Provide the [x, y] coordinate of the cell's center where the given text is located.  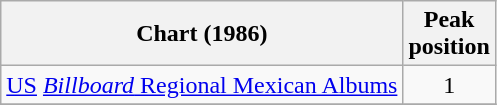
1 [449, 85]
Peakposition [449, 34]
Chart (1986) [202, 34]
US Billboard Regional Mexican Albums [202, 85]
